Output the (X, Y) coordinate of the center of the cell containing the given text.  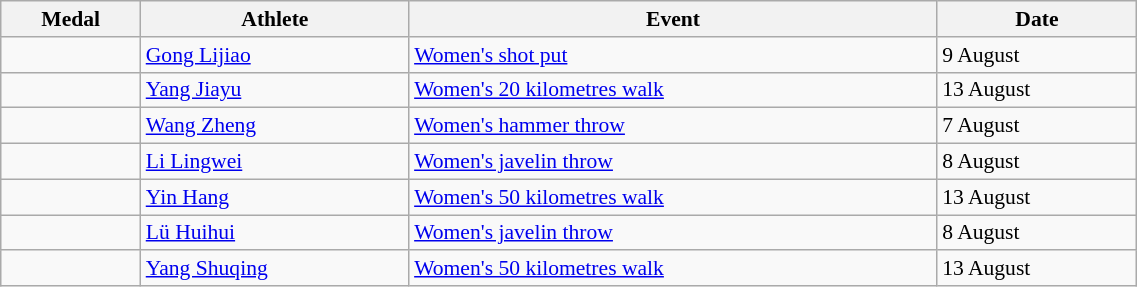
Yang Jiayu (275, 90)
Lü Huihui (275, 233)
Date (1037, 19)
Gong Lijiao (275, 55)
Women's hammer throw (673, 126)
7 August (1037, 126)
Medal (71, 19)
Athlete (275, 19)
Li Lingwei (275, 162)
Yang Shuqing (275, 269)
9 August (1037, 55)
Event (673, 19)
Women's 20 kilometres walk (673, 90)
Women's shot put (673, 55)
Wang Zheng (275, 126)
Yin Hang (275, 197)
